Find where the given text appears and provide that cell's center as [X, Y] coordinate. 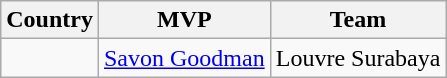
Team [358, 20]
Louvre Surabaya [358, 58]
MVP [184, 20]
Country [50, 20]
Savon Goodman [184, 58]
